For the text-containing cell, return its midpoint in (X, Y) coordinate format. 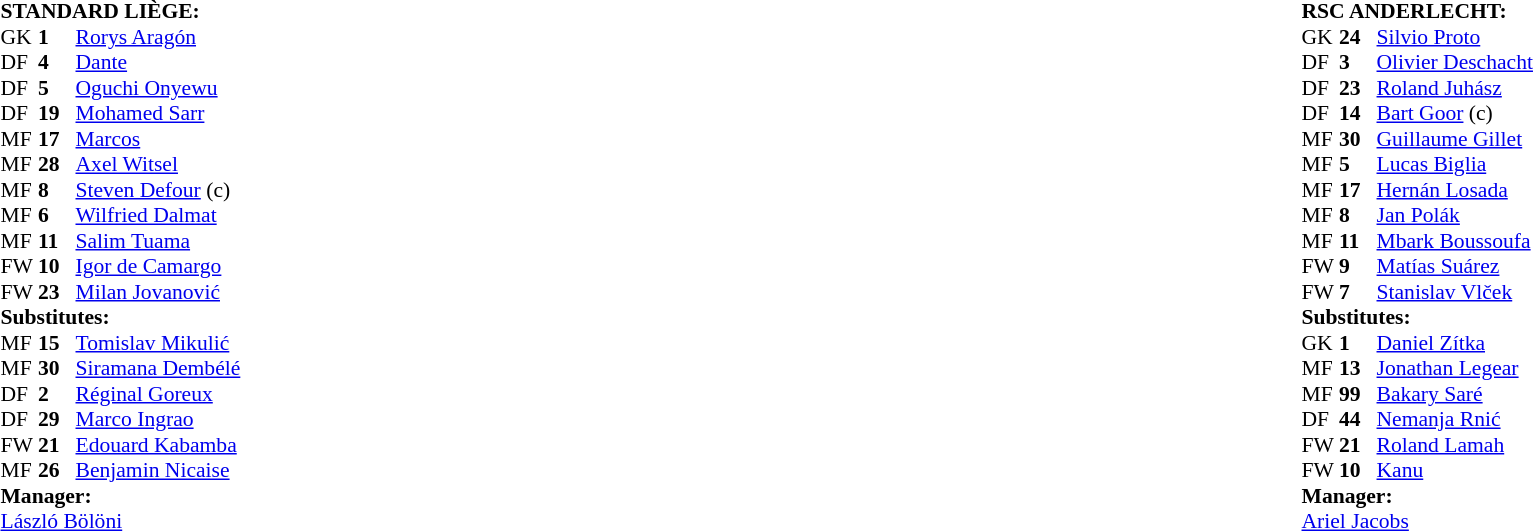
Réginal Goreux (158, 394)
Guillaume Gillet (1455, 139)
Steven Defour (c) (158, 190)
6 (57, 215)
Wilfried Dalmat (158, 215)
15 (57, 343)
Marcos (158, 139)
Bakary Saré (1455, 394)
Edouard Kabamba (158, 445)
99 (1358, 394)
Oguchi Onyewu (158, 88)
Roland Lamah (1455, 445)
Igor de Camargo (158, 267)
Nemanja Rnić (1455, 419)
Marco Ingrao (158, 419)
Mbark Boussoufa (1455, 241)
Hernán Losada (1455, 190)
Lucas Biglia (1455, 165)
Kanu (1455, 471)
7 (1358, 292)
14 (1358, 113)
Mohamed Sarr (158, 113)
2 (57, 394)
Tomislav Mikulić (158, 343)
19 (57, 113)
44 (1358, 419)
29 (57, 419)
Jonathan Legear (1455, 369)
Siramana Dembélé (158, 369)
Olivier Deschacht (1455, 63)
Milan Jovanović (158, 292)
4 (57, 63)
Salim Tuama (158, 241)
Stanislav Vlček (1455, 292)
Rorys Aragón (158, 37)
24 (1358, 37)
Silvio Proto (1455, 37)
Roland Juhász (1455, 88)
Benjamin Nicaise (158, 471)
9 (1358, 267)
Daniel Zítka (1455, 343)
Dante (158, 63)
13 (1358, 369)
28 (57, 165)
Axel Witsel (158, 165)
Bart Goor (c) (1455, 113)
3 (1358, 63)
Jan Polák (1455, 215)
Matías Suárez (1455, 267)
26 (57, 471)
